Return (X, Y) of the center of cell containing provided text 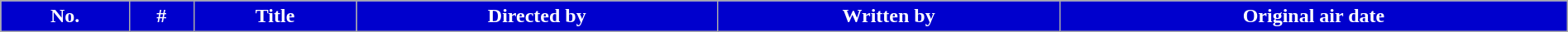
Title (275, 16)
Directed by (537, 16)
# (162, 16)
No. (65, 16)
Written by (889, 16)
Original air date (1314, 16)
